For the text-containing cell, return its midpoint in (X, Y) coordinate format. 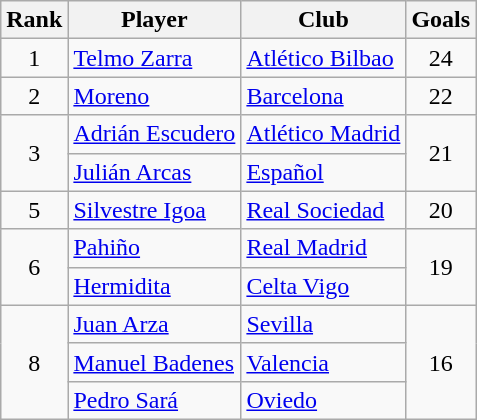
3 (34, 153)
Rank (34, 20)
Moreno (154, 96)
6 (34, 267)
Manuel Badenes (154, 362)
5 (34, 210)
Sevilla (324, 324)
Real Madrid (324, 248)
Español (324, 172)
Atlético Madrid (324, 134)
Telmo Zarra (154, 58)
19 (441, 267)
Oviedo (324, 400)
Silvestre Igoa (154, 210)
20 (441, 210)
Barcelona (324, 96)
22 (441, 96)
Player (154, 20)
24 (441, 58)
Adrián Escudero (154, 134)
1 (34, 58)
Valencia (324, 362)
Real Sociedad (324, 210)
Hermidita (154, 286)
Julián Arcas (154, 172)
Pahiño (154, 248)
16 (441, 362)
Juan Arza (154, 324)
Goals (441, 20)
2 (34, 96)
Atlético Bilbao (324, 58)
Club (324, 20)
Pedro Sará (154, 400)
Celta Vigo (324, 286)
21 (441, 153)
8 (34, 362)
